Determine the (X, Y) coordinate at the center of the cell enclosing the given text.  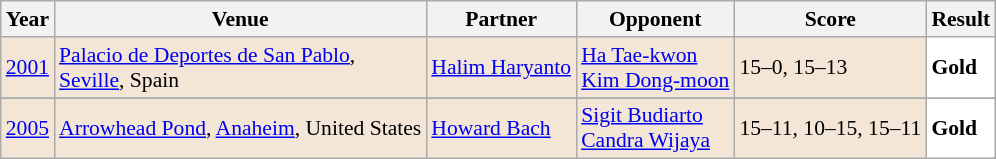
Sigit Budiarto Candra Wijaya (655, 128)
Score (830, 19)
15–11, 10–15, 15–11 (830, 128)
2001 (28, 68)
Halim Haryanto (501, 68)
Arrowhead Pond, Anaheim, United States (240, 128)
Partner (501, 19)
15–0, 15–13 (830, 68)
Palacio de Deportes de San Pablo,Seville, Spain (240, 68)
Venue (240, 19)
Opponent (655, 19)
Year (28, 19)
Ha Tae-kwon Kim Dong-moon (655, 68)
Result (960, 19)
Howard Bach (501, 128)
2005 (28, 128)
